Extract the (x, y) coordinate from the center of the cell holding the provided text.  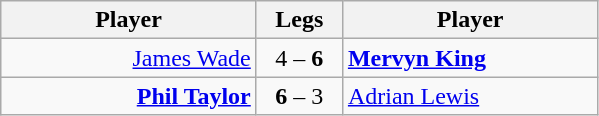
6 – 3 (299, 96)
Adrian Lewis (470, 96)
4 – 6 (299, 58)
Mervyn King (470, 58)
Phil Taylor (129, 96)
Legs (299, 20)
James Wade (129, 58)
